From the cell containing the given text, extract its center point as (X, Y) coordinate. 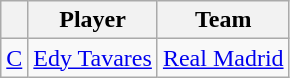
Edy Tavares (93, 58)
Real Madrid (223, 58)
Player (93, 20)
C (14, 58)
Team (223, 20)
